Provide the (X, Y) coordinate of the cell's center where the given text is located.  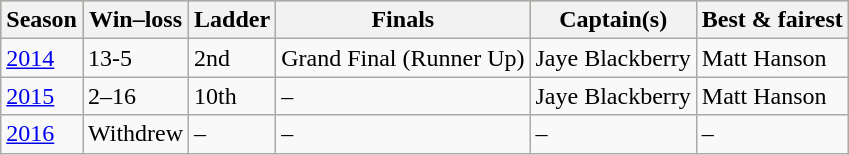
2015 (42, 96)
Captain(s) (613, 20)
Season (42, 20)
10th (232, 96)
Finals (403, 20)
Best & fairest (772, 20)
13-5 (135, 58)
Ladder (232, 20)
2–16 (135, 96)
2nd (232, 58)
2014 (42, 58)
2016 (42, 134)
Win–loss (135, 20)
Withdrew (135, 134)
Grand Final (Runner Up) (403, 58)
